Capture the cell that displays the provided text and extract its (x, y) central coordinate. 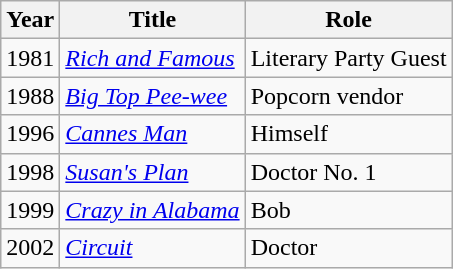
Crazy in Alabama (152, 210)
Doctor No. 1 (348, 172)
Role (348, 20)
Big Top Pee-wee (152, 96)
Literary Party Guest (348, 58)
1988 (30, 96)
Year (30, 20)
Susan's Plan (152, 172)
Circuit (152, 248)
Title (152, 20)
Himself (348, 134)
Cannes Man (152, 134)
2002 (30, 248)
1999 (30, 210)
1981 (30, 58)
Doctor (348, 248)
1996 (30, 134)
Bob (348, 210)
Rich and Famous (152, 58)
Popcorn vendor (348, 96)
1998 (30, 172)
